For the text-containing cell, return its midpoint in [x, y] coordinate format. 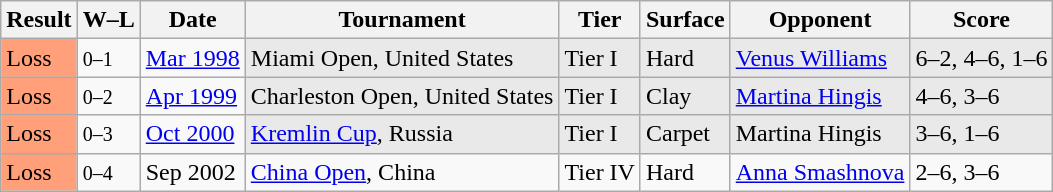
Date [192, 20]
Charleston Open, United States [402, 96]
Surface [685, 20]
Miami Open, United States [402, 58]
Oct 2000 [192, 134]
Apr 1999 [192, 96]
Score [982, 20]
Carpet [685, 134]
Result [39, 20]
0–1 [108, 58]
Mar 1998 [192, 58]
0–4 [108, 172]
Venus Williams [820, 58]
Clay [685, 96]
Tournament [402, 20]
W–L [108, 20]
3–6, 1–6 [982, 134]
Sep 2002 [192, 172]
0–2 [108, 96]
Tier [600, 20]
2–6, 3–6 [982, 172]
Anna Smashnova [820, 172]
Tier IV [600, 172]
Kremlin Cup, Russia [402, 134]
0–3 [108, 134]
6–2, 4–6, 1–6 [982, 58]
China Open, China [402, 172]
Opponent [820, 20]
4–6, 3–6 [982, 96]
